Output the (x, y) coordinate of the center of the cell containing the given text.  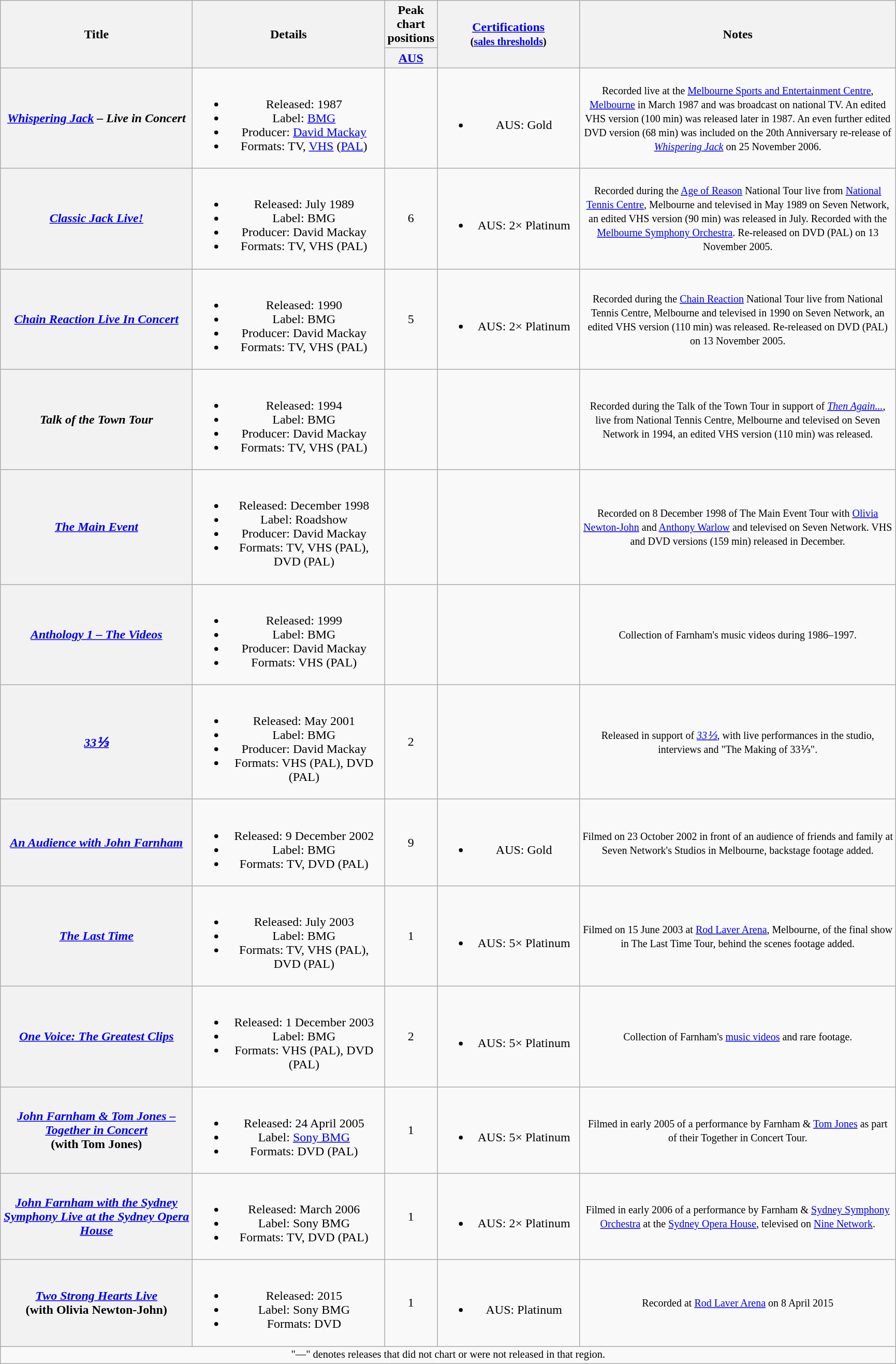
One Voice: The Greatest Clips (96, 1036)
Released: 24 April 2005Label: Sony BMGFormats: DVD (PAL) (289, 1130)
Whispering Jack – Live in Concert (96, 118)
AUS (411, 58)
Talk of the Town Tour (96, 419)
Title (96, 34)
Peak chart positions (411, 24)
Released: March 2006Label: Sony BMGFormats: TV, DVD (PAL) (289, 1217)
Filmed in early 2006 of a performance by Farnham & Sydney Symphony Orchestra at the Sydney Opera House, televised on Nine Network. (738, 1217)
Released: 1994Label: BMGProducer: David MackayFormats: TV, VHS (PAL) (289, 419)
Released: 1990Label: BMGProducer: David MackayFormats: TV, VHS (PAL) (289, 319)
6 (411, 219)
Classic Jack Live! (96, 219)
Collection of Farnham's music videos during 1986–1997. (738, 634)
Filmed on 23 October 2002 in front of an audience of friends and family at Seven Network's Studios in Melbourne, backstage footage added. (738, 842)
Certifications(sales thresholds) (508, 34)
An Audience with John Farnham (96, 842)
9 (411, 842)
Released: December 1998Label: RoadshowProducer: David MackayFormats: TV, VHS (PAL), DVD (PAL) (289, 527)
Chain Reaction Live In Concert (96, 319)
Recorded at Rod Laver Arena on 8 April 2015 (738, 1303)
Released: July 2003Label: BMGFormats: TV, VHS (PAL), DVD (PAL) (289, 936)
John Farnham with the Sydney Symphony Live at the Sydney Opera House (96, 1217)
Released: May 2001Label: BMGProducer: David MackayFormats: VHS (PAL), DVD (PAL) (289, 742)
Filmed on 15 June 2003 at Rod Laver Arena, Melbourne, of the final show in The Last Time Tour, behind the scenes footage added. (738, 936)
Released: 1987Label: BMGProducer: David MackayFormats: TV, VHS (PAL) (289, 118)
Released in support of 33⅓, with live performances in the studio, interviews and "The Making of 33⅓". (738, 742)
The Main Event (96, 527)
Released: 1 December 2003Label: BMGFormats: VHS (PAL), DVD (PAL) (289, 1036)
5 (411, 319)
The Last Time (96, 936)
Released: July 1989Label: BMGProducer: David MackayFormats: TV, VHS (PAL) (289, 219)
John Farnham & Tom Jones – Together in Concert (with Tom Jones) (96, 1130)
Details (289, 34)
Released: 2015Label: Sony BMGFormats: DVD (289, 1303)
Released: 1999Label: BMGProducer: David MackayFormats: VHS (PAL) (289, 634)
Notes (738, 34)
AUS: Platinum (508, 1303)
"—" denotes releases that did not chart or were not released in that region. (448, 1355)
Two Strong Hearts Live (with Olivia Newton-John) (96, 1303)
Anthology 1 – The Videos (96, 634)
Collection of Farnham's music videos and rare footage. (738, 1036)
Filmed in early 2005 of a performance by Farnham & Tom Jones as part of their Together in Concert Tour. (738, 1130)
Released: 9 December 2002Label: BMGFormats: TV, DVD (PAL) (289, 842)
33⅓ (96, 742)
